Identify which cell holds the provided text, then report its [x, y] central coordinate. 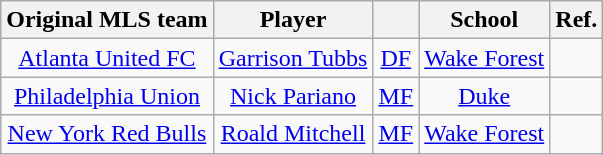
Nick Pariano [293, 96]
Ref. [576, 20]
Original MLS team [107, 20]
Roald Mitchell [293, 134]
DF [396, 58]
Player [293, 20]
New York Red Bulls [107, 134]
School [484, 20]
Duke [484, 96]
Atlanta United FC [107, 58]
Philadelphia Union [107, 96]
Garrison Tubbs [293, 58]
